From the cell containing the given text, extract its center point as (x, y) coordinate. 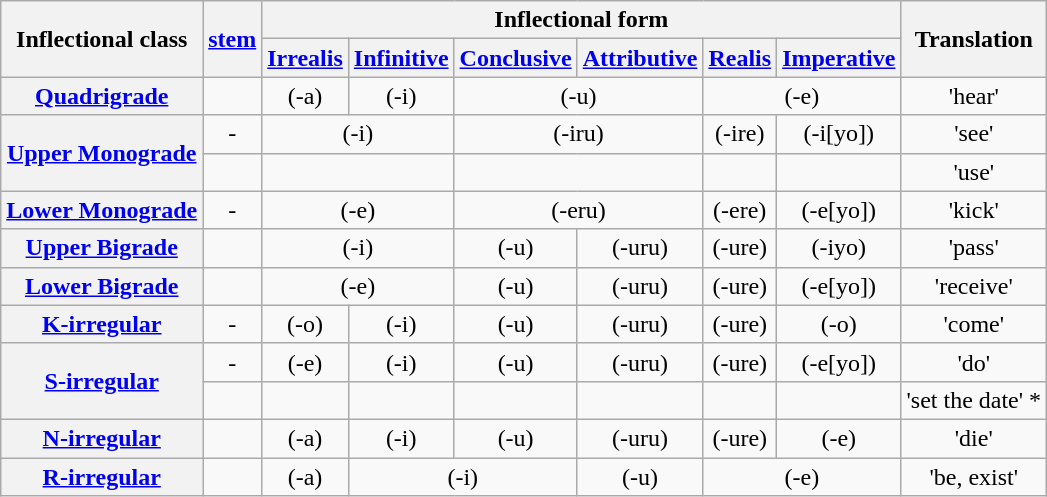
'come' (974, 324)
Imperative (839, 58)
'receive' (974, 286)
R-irregular (102, 477)
N-irregular (102, 438)
'set the date' * (974, 400)
Irrealis (306, 58)
stem (232, 39)
(-iru) (578, 134)
(-i[yo]) (839, 134)
Lower Bigrade (102, 286)
Conclusive (516, 58)
'hear' (974, 96)
Upper Monograde (102, 153)
'pass' (974, 248)
K-irregular (102, 324)
'die' (974, 438)
(-iyo) (839, 248)
'see' (974, 134)
(-eru) (578, 210)
'be, exist' (974, 477)
'do' (974, 362)
Infinitive (401, 58)
S-irregular (102, 381)
Realis (740, 58)
Quadrigrade (102, 96)
(-ere) (740, 210)
Inflectional class (102, 39)
Upper Bigrade (102, 248)
Attributive (640, 58)
Translation (974, 39)
Inflectional form (582, 20)
'kick' (974, 210)
Lower Monograde (102, 210)
(-ire) (740, 134)
'use' (974, 172)
